Scan for the cell matching the given text and deliver its [x, y] coordinate at center. 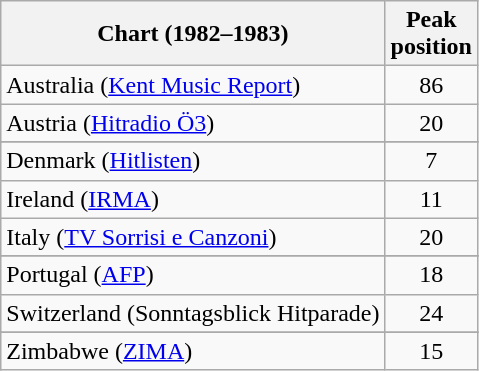
Austria (Hitradio Ö3) [193, 123]
86 [431, 85]
Peakposition [431, 34]
7 [431, 161]
Denmark (Hitlisten) [193, 161]
Portugal (AFP) [193, 275]
Chart (1982–1983) [193, 34]
Italy (TV Sorrisi e Canzoni) [193, 237]
Ireland (IRMA) [193, 199]
15 [431, 351]
Zimbabwe (ZIMA) [193, 351]
Switzerland (Sonntagsblick Hitparade) [193, 313]
Australia (Kent Music Report) [193, 85]
24 [431, 313]
18 [431, 275]
11 [431, 199]
